Extract the [X, Y] coordinate from the center of the cell holding the provided text.  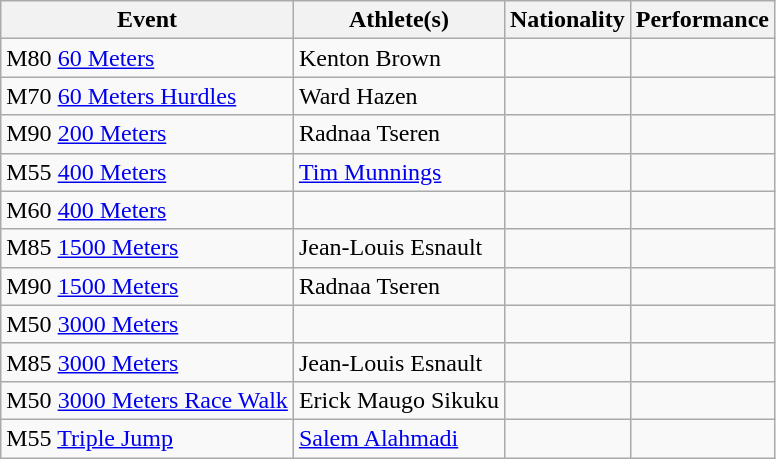
Performance [702, 20]
Salem Alahmadi [398, 438]
M60 400 Meters [148, 210]
M85 1500 Meters [148, 248]
M50 3000 Meters Race Walk [148, 400]
M50 3000 Meters [148, 324]
M70 60 Meters Hurdles [148, 96]
Event [148, 20]
M55 Triple Jump [148, 438]
M90 200 Meters [148, 134]
Erick Maugo Sikuku [398, 400]
M90 1500 Meters [148, 286]
M80 60 Meters [148, 58]
Athlete(s) [398, 20]
M85 3000 Meters [148, 362]
Nationality [567, 20]
Tim Munnings [398, 172]
Kenton Brown [398, 58]
Ward Hazen [398, 96]
M55 400 Meters [148, 172]
